Determine the (x, y) coordinate at the center of the cell enclosing the given text.  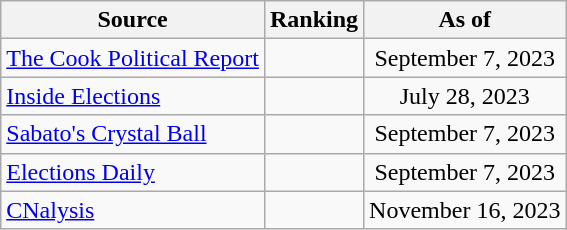
November 16, 2023 (465, 210)
Inside Elections (133, 96)
July 28, 2023 (465, 96)
As of (465, 20)
The Cook Political Report (133, 58)
Elections Daily (133, 172)
Sabato's Crystal Ball (133, 134)
CNalysis (133, 210)
Source (133, 20)
Ranking (314, 20)
